Capture the cell that displays the provided text and extract its (x, y) central coordinate. 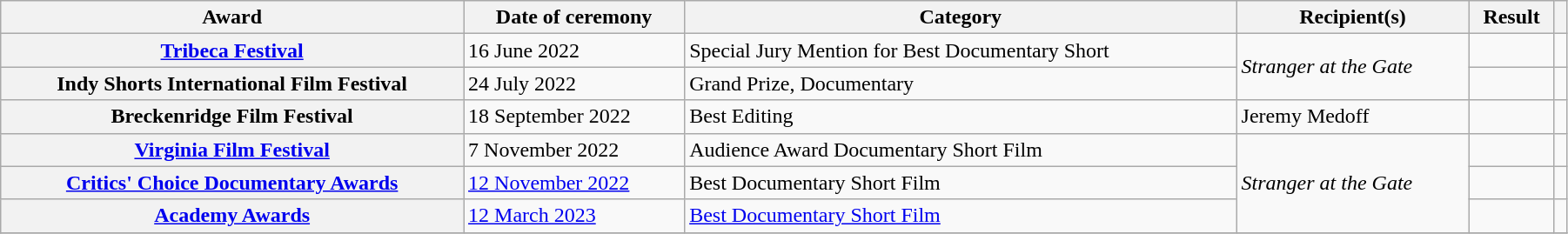
Breckenridge Film Festival (232, 117)
Category (961, 17)
16 June 2022 (574, 50)
12 March 2023 (574, 216)
Award (232, 17)
Result (1511, 17)
18 September 2022 (574, 117)
Jeremy Medoff (1352, 117)
Grand Prize, Documentary (961, 84)
Indy Shorts International Film Festival (232, 84)
Recipient(s) (1352, 17)
Audience Award Documentary Short Film (961, 150)
Academy Awards (232, 216)
24 July 2022 (574, 84)
Virginia Film Festival (232, 150)
Special Jury Mention for Best Documentary Short (961, 50)
7 November 2022 (574, 150)
Best Editing (961, 117)
Date of ceremony (574, 17)
12 November 2022 (574, 183)
Tribeca Festival (232, 50)
Critics' Choice Documentary Awards (232, 183)
